Capture the cell that displays the provided text and extract its [X, Y] central coordinate. 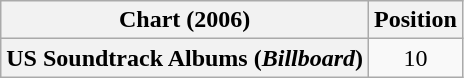
US Soundtrack Albums (Billboard) [185, 58]
Chart (2006) [185, 20]
10 [416, 58]
Position [416, 20]
